Scan for the cell matching the given text and deliver its [X, Y] coordinate at center. 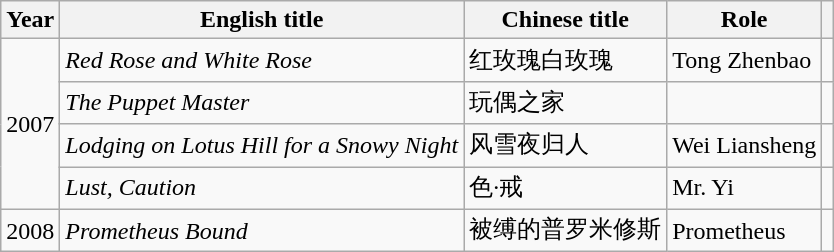
被缚的普罗米修斯 [566, 230]
Year [30, 20]
Chinese title [566, 20]
The Puppet Master [262, 102]
红玫瑰白玫瑰 [566, 60]
2008 [30, 230]
2007 [30, 124]
玩偶之家 [566, 102]
风雪夜归人 [566, 146]
Prometheus Bound [262, 230]
Lust, Caution [262, 188]
色·戒 [566, 188]
Lodging on Lotus Hill for a Snowy Night [262, 146]
Prometheus [744, 230]
Role [744, 20]
Red Rose and White Rose [262, 60]
Mr. Yi [744, 188]
Wei Liansheng [744, 146]
English title [262, 20]
Tong Zhenbao [744, 60]
